Capture the cell that displays the provided text and extract its [X, Y] central coordinate. 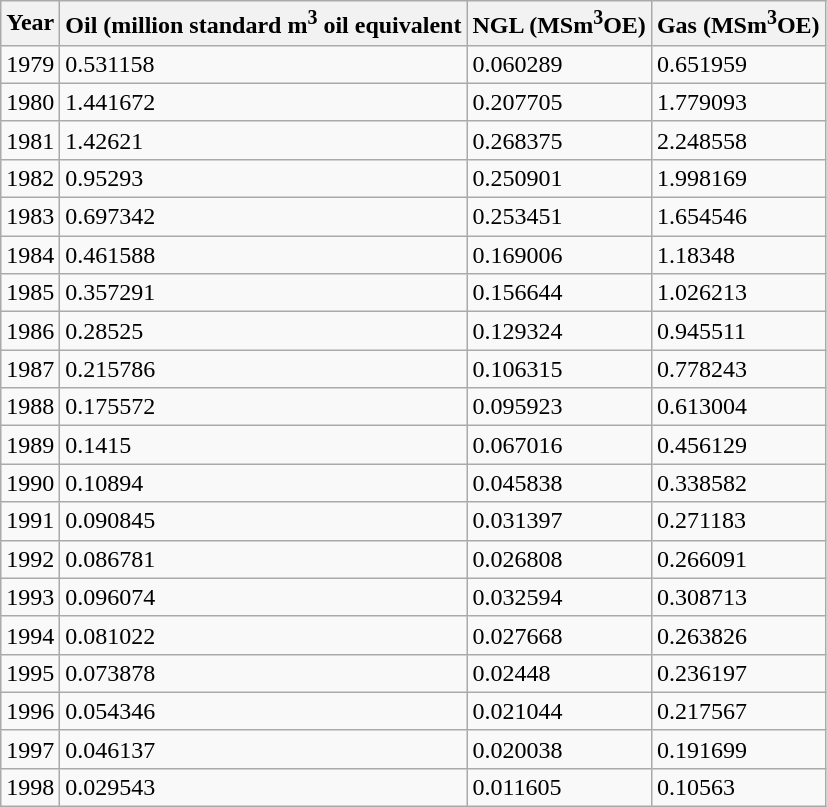
1993 [30, 597]
0.106315 [559, 369]
0.95293 [264, 178]
1984 [30, 255]
1991 [30, 521]
1994 [30, 635]
0.026808 [559, 559]
1992 [30, 559]
1996 [30, 711]
0.032594 [559, 597]
0.215786 [264, 369]
0.046137 [264, 749]
1.998169 [738, 178]
1982 [30, 178]
0.169006 [559, 255]
0.191699 [738, 749]
0.268375 [559, 140]
1980 [30, 102]
2.248558 [738, 140]
0.10563 [738, 787]
0.778243 [738, 369]
0.236197 [738, 673]
0.156644 [559, 293]
0.090845 [264, 521]
Year [30, 24]
1983 [30, 217]
0.308713 [738, 597]
1.779093 [738, 102]
1.18348 [738, 255]
0.697342 [264, 217]
Gas (MSm3OE) [738, 24]
1981 [30, 140]
0.271183 [738, 521]
0.207705 [559, 102]
0.250901 [559, 178]
0.073878 [264, 673]
1979 [30, 64]
0.945511 [738, 331]
0.28525 [264, 331]
1990 [30, 483]
1985 [30, 293]
0.217567 [738, 711]
0.253451 [559, 217]
0.086781 [264, 559]
0.020038 [559, 749]
1.42621 [264, 140]
0.045838 [559, 483]
0.060289 [559, 64]
1997 [30, 749]
0.461588 [264, 255]
0.263826 [738, 635]
0.10894 [264, 483]
1.441672 [264, 102]
0.1415 [264, 445]
1986 [30, 331]
0.02448 [559, 673]
0.266091 [738, 559]
0.338582 [738, 483]
0.531158 [264, 64]
0.031397 [559, 521]
NGL (MSm3OE) [559, 24]
0.129324 [559, 331]
0.081022 [264, 635]
0.054346 [264, 711]
0.357291 [264, 293]
0.175572 [264, 407]
Oil (million standard m3 oil equivalent [264, 24]
0.095923 [559, 407]
1998 [30, 787]
0.011605 [559, 787]
1995 [30, 673]
0.029543 [264, 787]
0.456129 [738, 445]
0.067016 [559, 445]
0.027668 [559, 635]
1.654546 [738, 217]
1.026213 [738, 293]
1988 [30, 407]
0.613004 [738, 407]
0.096074 [264, 597]
0.021044 [559, 711]
0.651959 [738, 64]
1989 [30, 445]
1987 [30, 369]
